Provide the [x, y] coordinate of the cell's center where the given text is located.  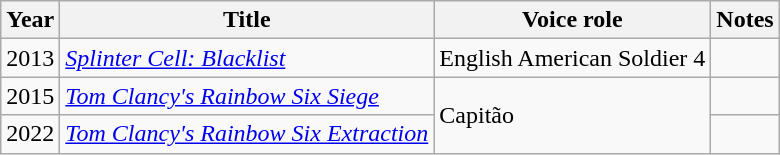
Tom Clancy's Rainbow Six Extraction [247, 134]
Title [247, 20]
English American Soldier 4 [572, 58]
Notes [745, 20]
Capitão [572, 115]
Tom Clancy's Rainbow Six Siege [247, 96]
2013 [30, 58]
Splinter Cell: Blacklist [247, 58]
Voice role [572, 20]
2015 [30, 96]
2022 [30, 134]
Year [30, 20]
